From the cell containing the given text, extract its center point as [X, Y] coordinate. 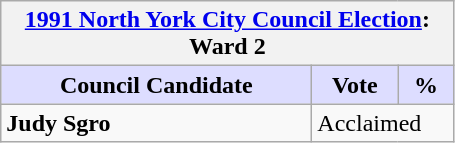
Vote [355, 85]
1991 North York City Council Election: Ward 2 [228, 34]
Acclaimed [383, 123]
Judy Sgro [156, 123]
% [426, 85]
Council Candidate [156, 85]
